Provide the [x, y] coordinate of the cell's center where the given text is located.  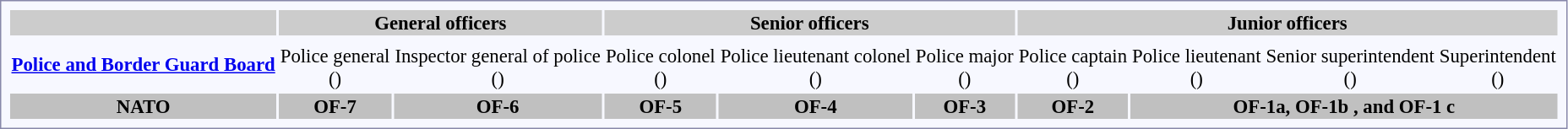
Police colonel() [661, 67]
OF-5 [661, 106]
Police general() [335, 67]
Superintendent() [1497, 67]
Senior superintendent() [1350, 67]
Police lieutenant colonel() [815, 67]
OF-2 [1073, 106]
OF-4 [815, 106]
Senior officers [809, 23]
Police lieutenant() [1196, 67]
OF-7 [335, 106]
Police major() [965, 67]
General officers [440, 23]
Junior officers [1288, 23]
Inspector general of police() [498, 67]
NATO [144, 106]
Police and Border Guard Board [144, 64]
OF-3 [965, 106]
OF-6 [498, 106]
OF-1a, OF-1b , and OF-1 c [1345, 106]
Police captain() [1073, 67]
